Extract the [x, y] coordinate from the center of the cell holding the provided text.  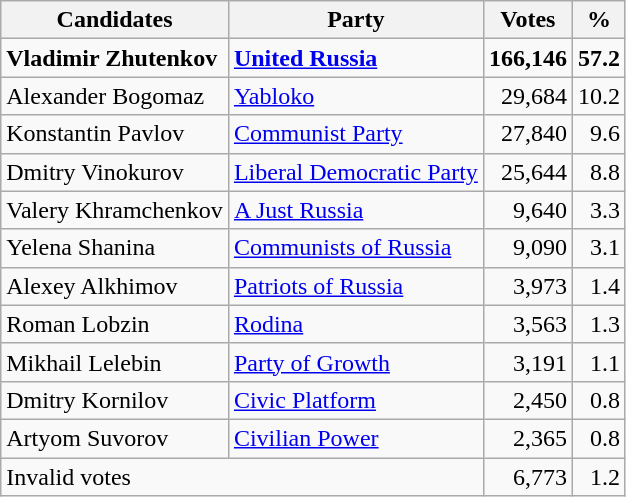
1.1 [598, 362]
Vladimir Zhutenkov [115, 58]
Invalid votes [242, 477]
8.8 [598, 172]
Rodina [356, 324]
27,840 [528, 134]
9.6 [598, 134]
Alexander Bogomaz [115, 96]
57.2 [598, 58]
Konstantin Pavlov [115, 134]
2,365 [528, 438]
Alexey Alkhimov [115, 286]
3,191 [528, 362]
Patriots of Russia [356, 286]
10.2 [598, 96]
United Russia [356, 58]
Party [356, 20]
Liberal Democratic Party [356, 172]
Yelena Shanina [115, 248]
2,450 [528, 400]
Communist Party [356, 134]
Valery Khramchenkov [115, 210]
6,773 [528, 477]
Votes [528, 20]
1.2 [598, 477]
25,644 [528, 172]
166,146 [528, 58]
1.3 [598, 324]
29,684 [528, 96]
Yabloko [356, 96]
Dmitry Vinokurov [115, 172]
Candidates [115, 20]
Communists of Russia [356, 248]
% [598, 20]
Civic Platform [356, 400]
Artyom Suvorov [115, 438]
3.3 [598, 210]
Party of Growth [356, 362]
3.1 [598, 248]
Dmitry Kornilov [115, 400]
3,563 [528, 324]
Roman Lobzin [115, 324]
Civilian Power [356, 438]
3,973 [528, 286]
A Just Russia [356, 210]
9,640 [528, 210]
9,090 [528, 248]
1.4 [598, 286]
Mikhail Lelebin [115, 362]
